Scan for the cell matching the given text and deliver its (x, y) coordinate at center. 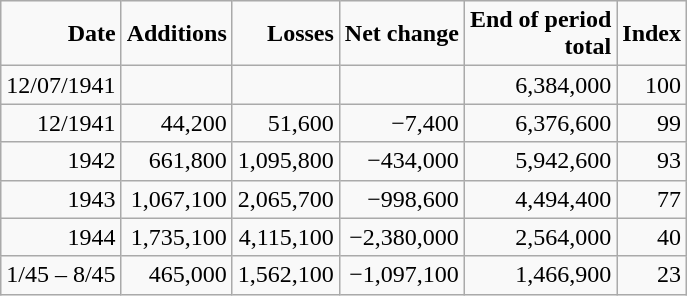
−2,380,000 (402, 237)
−1,097,100 (402, 275)
2,065,700 (286, 199)
661,800 (176, 161)
1,466,900 (540, 275)
23 (652, 275)
−998,600 (402, 199)
12/1941 (61, 123)
Net change (402, 34)
6,384,000 (540, 85)
1942 (61, 161)
5,942,600 (540, 161)
6,376,600 (540, 123)
1,067,100 (176, 199)
93 (652, 161)
1,562,100 (286, 275)
1944 (61, 237)
1,735,100 (176, 237)
2,564,000 (540, 237)
51,600 (286, 123)
End of periodtotal (540, 34)
1943 (61, 199)
4,115,100 (286, 237)
Additions (176, 34)
100 (652, 85)
−434,000 (402, 161)
Index (652, 34)
Losses (286, 34)
−7,400 (402, 123)
1/45 – 8/45 (61, 275)
40 (652, 237)
1,095,800 (286, 161)
465,000 (176, 275)
12/07/1941 (61, 85)
Date (61, 34)
4,494,400 (540, 199)
44,200 (176, 123)
77 (652, 199)
99 (652, 123)
